Search for the cell housing the specified text and yield its (x, y) center coordinate. 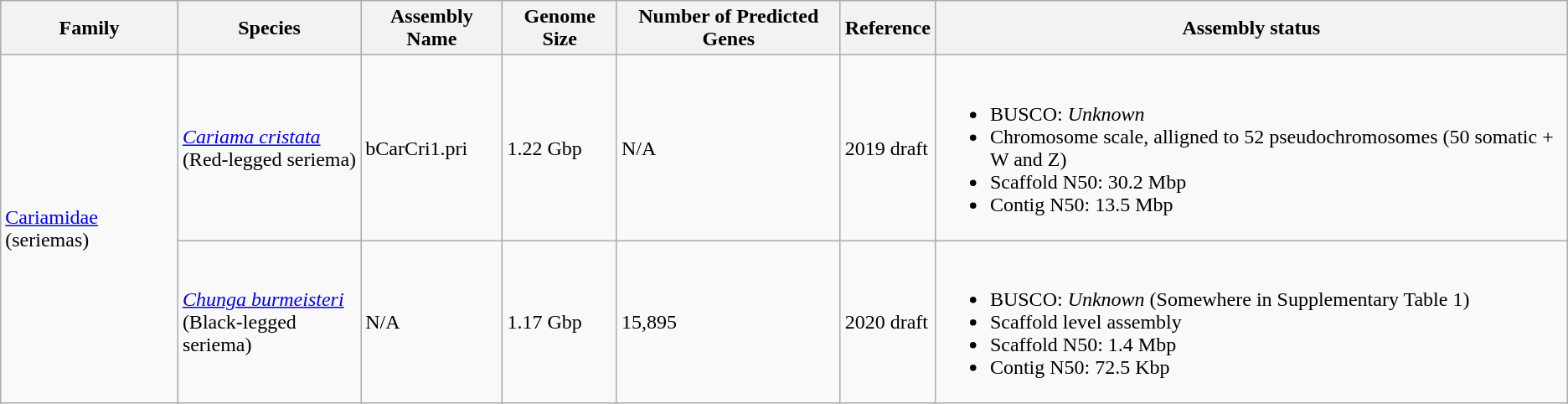
Chunga burmeisteri(Black-legged seriema) (269, 322)
1.17 Gbp (560, 322)
2019 draft (888, 148)
Species (269, 28)
Reference (888, 28)
Assembly Name (432, 28)
Family (90, 28)
Cariama cristata(Red-legged seriema) (269, 148)
bCarCri1.pri (432, 148)
Cariamidae (seriemas) (90, 230)
Assembly status (1251, 28)
2020 draft (888, 322)
Number of Predicted Genes (729, 28)
15,895 (729, 322)
BUSCO: Unknown (Somewhere in Supplementary Table 1)Scaffold level assemblyScaffold N50: 1.4 MbpContig N50: 72.5 Kbp (1251, 322)
1.22 Gbp (560, 148)
Genome Size (560, 28)
BUSCO: UnknownChromosome scale, alligned to 52 pseudochromosomes (50 somatic + W and Z)Scaffold N50: 30.2 MbpContig N50: 13.5 Mbp (1251, 148)
